Scan for the cell matching the given text and deliver its (X, Y) coordinate at center. 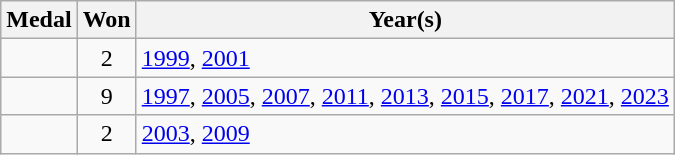
Medal (39, 20)
9 (106, 96)
Won (106, 20)
1997, 2005, 2007, 2011, 2013, 2015, 2017, 2021, 2023 (405, 96)
Year(s) (405, 20)
2003, 2009 (405, 134)
1999, 2001 (405, 58)
